Extract the [X, Y] coordinate from the center of the cell holding the provided text.  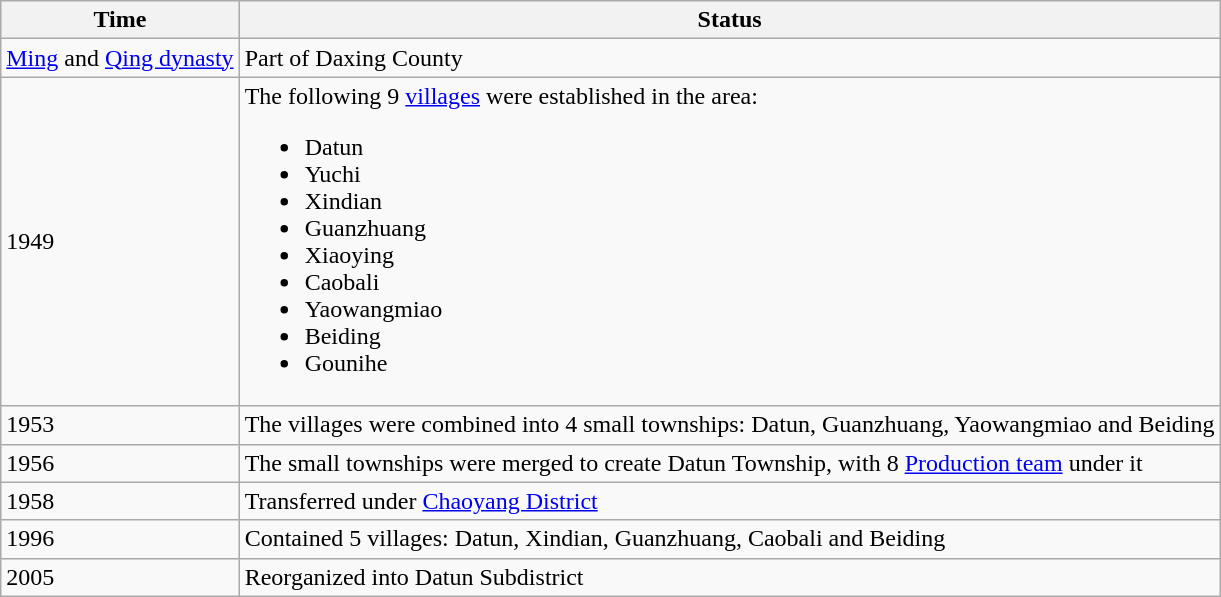
2005 [120, 577]
1958 [120, 501]
1949 [120, 242]
Transferred under Chaoyang District [730, 501]
The following 9 villages were established in the area:DatunYuchiXindianGuanzhuangXiaoyingCaobaliYaowangmiaoBeidingGounihe [730, 242]
1956 [120, 463]
Reorganized into Datun Subdistrict [730, 577]
The villages were combined into 4 small townships: Datun, Guanzhuang, Yaowangmiao and Beiding [730, 425]
Status [730, 20]
Time [120, 20]
Ming and Qing dynasty [120, 58]
1996 [120, 539]
The small townships were merged to create Datun Township, with 8 Production team under it [730, 463]
1953 [120, 425]
Part of Daxing County [730, 58]
Contained 5 villages: Datun, Xindian, Guanzhuang, Caobali and Beiding [730, 539]
